Return the [x, y] coordinate for the center point of the cell that contains the specified text.  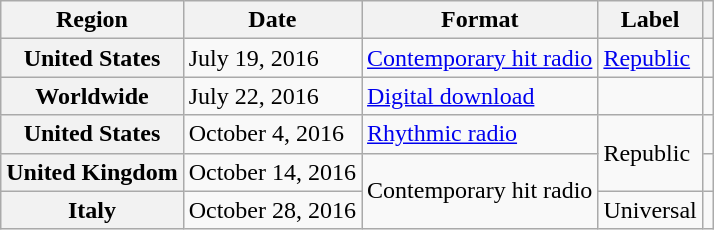
Italy [92, 210]
July 22, 2016 [272, 96]
Format [480, 20]
Region [92, 20]
Universal [650, 210]
October 28, 2016 [272, 210]
United Kingdom [92, 172]
Label [650, 20]
October 4, 2016 [272, 134]
Worldwide [92, 96]
Rhythmic radio [480, 134]
Digital download [480, 96]
October 14, 2016 [272, 172]
July 19, 2016 [272, 58]
Date [272, 20]
